Detect which cell encompasses the target text, then output its [X, Y] center coordinate. 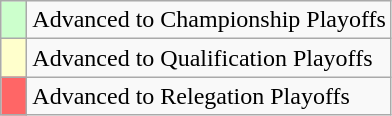
Advanced to Qualification Playoffs [210, 58]
Advanced to Relegation Playoffs [210, 96]
Advanced to Championship Playoffs [210, 20]
